Search for the cell housing the specified text and yield its (x, y) center coordinate. 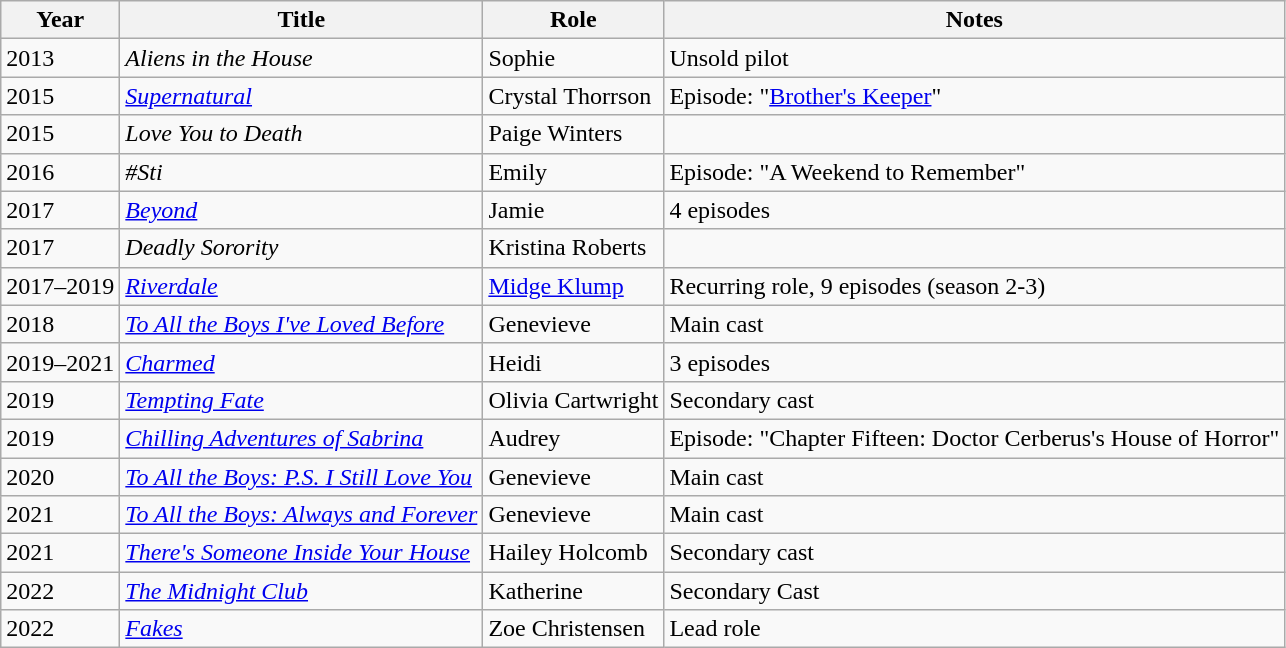
4 episodes (974, 210)
Year (60, 20)
Katherine (574, 591)
#Sti (302, 172)
To All the Boys: P.S. I Still Love You (302, 477)
Zoe Christensen (574, 629)
2020 (60, 477)
Beyond (302, 210)
Heidi (574, 362)
Fakes (302, 629)
Role (574, 20)
Supernatural (302, 96)
Aliens in the House (302, 58)
Audrey (574, 438)
Love You to Death (302, 134)
Episode: "Brother's Keeper" (974, 96)
Jamie (574, 210)
Midge Klump (574, 286)
There's Someone Inside Your House (302, 553)
2013 (60, 58)
The Midnight Club (302, 591)
Lead role (974, 629)
Episode: "A Weekend to Remember" (974, 172)
Sophie (574, 58)
Unsold pilot (974, 58)
Notes (974, 20)
2017–2019 (60, 286)
Paige Winters (574, 134)
Title (302, 20)
To All the Boys I've Loved Before (302, 324)
2018 (60, 324)
Crystal Thorrson (574, 96)
Hailey Holcomb (574, 553)
3 episodes (974, 362)
Secondary Cast (974, 591)
Emily (574, 172)
Episode: "Chapter Fifteen: Doctor Cerberus's House of Horror" (974, 438)
2016 (60, 172)
Riverdale (302, 286)
Kristina Roberts (574, 248)
Recurring role, 9 episodes (season 2-3) (974, 286)
Chilling Adventures of Sabrina (302, 438)
2019–2021 (60, 362)
Tempting Fate (302, 400)
Deadly Sorority (302, 248)
Olivia Cartwright (574, 400)
Charmed (302, 362)
To All the Boys: Always and Forever (302, 515)
